Pinpoint the cell where the given text exists, returning its (x, y) midpoint coordinate. 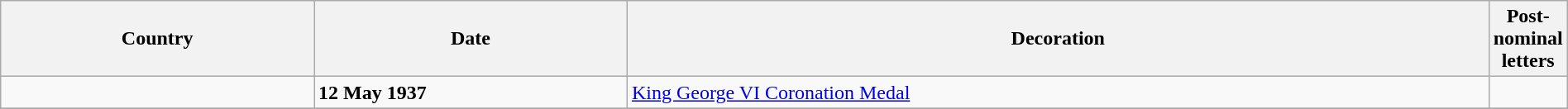
King George VI Coronation Medal (1058, 92)
Country (157, 39)
Date (471, 39)
12 May 1937 (471, 92)
Decoration (1058, 39)
Post-nominal letters (1528, 39)
